Capture the cell that displays the provided text and extract its (X, Y) central coordinate. 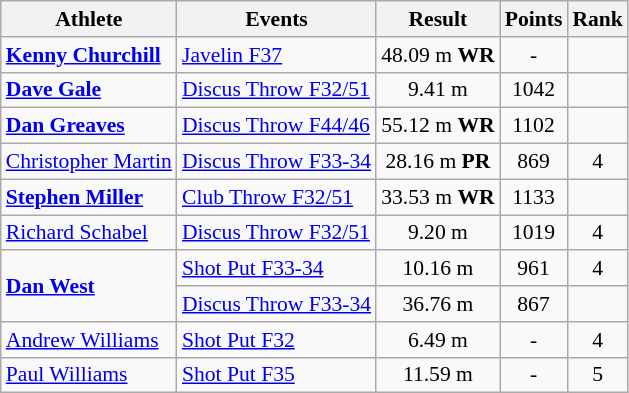
9.20 m (438, 233)
869 (534, 162)
11.59 m (438, 375)
1019 (534, 233)
Events (276, 19)
1102 (534, 126)
5 (598, 375)
Discus Throw F44/46 (276, 126)
Christopher Martin (89, 162)
Kenny Churchill (89, 55)
1042 (534, 90)
Javelin F37 (276, 55)
Stephen Miller (89, 197)
Shot Put F32 (276, 340)
Dan Greaves (89, 126)
Richard Schabel (89, 233)
10.16 m (438, 269)
Shot Put F33-34 (276, 269)
Rank (598, 19)
Athlete (89, 19)
48.09 m WR (438, 55)
9.41 m (438, 90)
Points (534, 19)
Andrew Williams (89, 340)
Dave Gale (89, 90)
36.76 m (438, 304)
Shot Put F35 (276, 375)
Result (438, 19)
33.53 m WR (438, 197)
28.16 m PR (438, 162)
Dan West (89, 286)
Club Throw F32/51 (276, 197)
Paul Williams (89, 375)
867 (534, 304)
961 (534, 269)
6.49 m (438, 340)
55.12 m WR (438, 126)
1133 (534, 197)
